Output the [X, Y] coordinate of the center of the cell containing the given text.  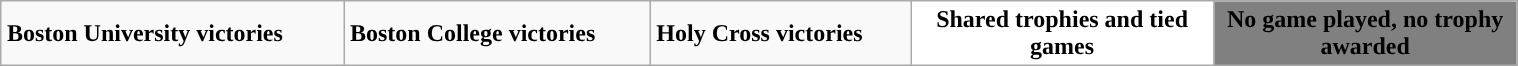
No game played, no trophy awarded [1366, 34]
Boston University victories [172, 34]
Boston College victories [497, 34]
Holy Cross victories [781, 34]
Shared trophies and tied games [1062, 34]
